Return (X, Y) of the center of cell containing provided text 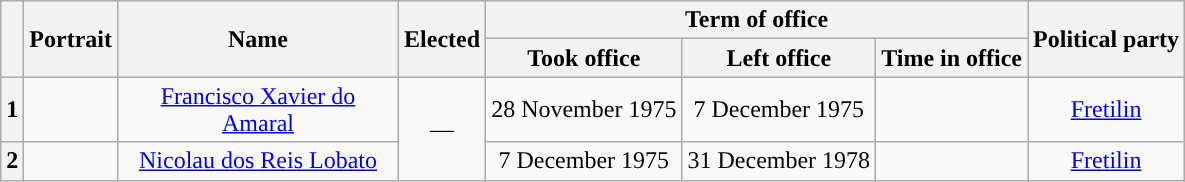
Took office (584, 58)
Portrait (71, 39)
Name (258, 39)
Time in office (952, 58)
Elected (442, 39)
Term of office (757, 20)
— (442, 128)
2 (12, 161)
Political party (1106, 39)
Francisco Xavier do Amaral (258, 110)
28 November 1975 (584, 110)
1 (12, 110)
Left office (779, 58)
Nicolau dos Reis Lobato (258, 161)
31 December 1978 (779, 161)
